Detect which cell encompasses the target text, then output its (x, y) center coordinate. 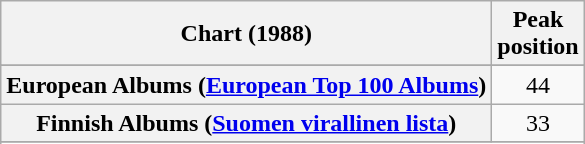
Chart (1988) (246, 34)
Peakposition (538, 34)
Finnish Albums (Suomen virallinen lista) (246, 123)
33 (538, 123)
European Albums (European Top 100 Albums) (246, 85)
44 (538, 85)
